Provide the (X, Y) coordinate of the cell's center where the given text is located.  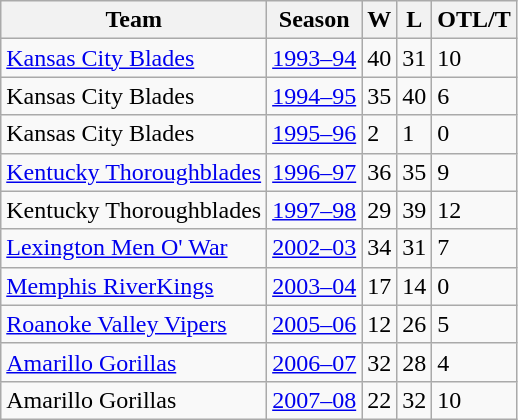
Memphis RiverKings (134, 286)
36 (380, 172)
OTL/T (474, 20)
1994–95 (314, 96)
Lexington Men O' War (134, 248)
39 (414, 210)
1993–94 (314, 58)
L (414, 20)
2006–07 (314, 362)
5 (474, 324)
1997–98 (314, 210)
9 (474, 172)
22 (380, 400)
2 (380, 134)
34 (380, 248)
2007–08 (314, 400)
29 (380, 210)
2005–06 (314, 324)
28 (414, 362)
Roanoke Valley Vipers (134, 324)
17 (380, 286)
7 (474, 248)
1995–96 (314, 134)
1996–97 (314, 172)
4 (474, 362)
1 (414, 134)
6 (474, 96)
W (380, 20)
14 (414, 286)
2002–03 (314, 248)
2003–04 (314, 286)
Season (314, 20)
Team (134, 20)
26 (414, 324)
